Pinpoint the cell where the given text exists, returning its [x, y] midpoint coordinate. 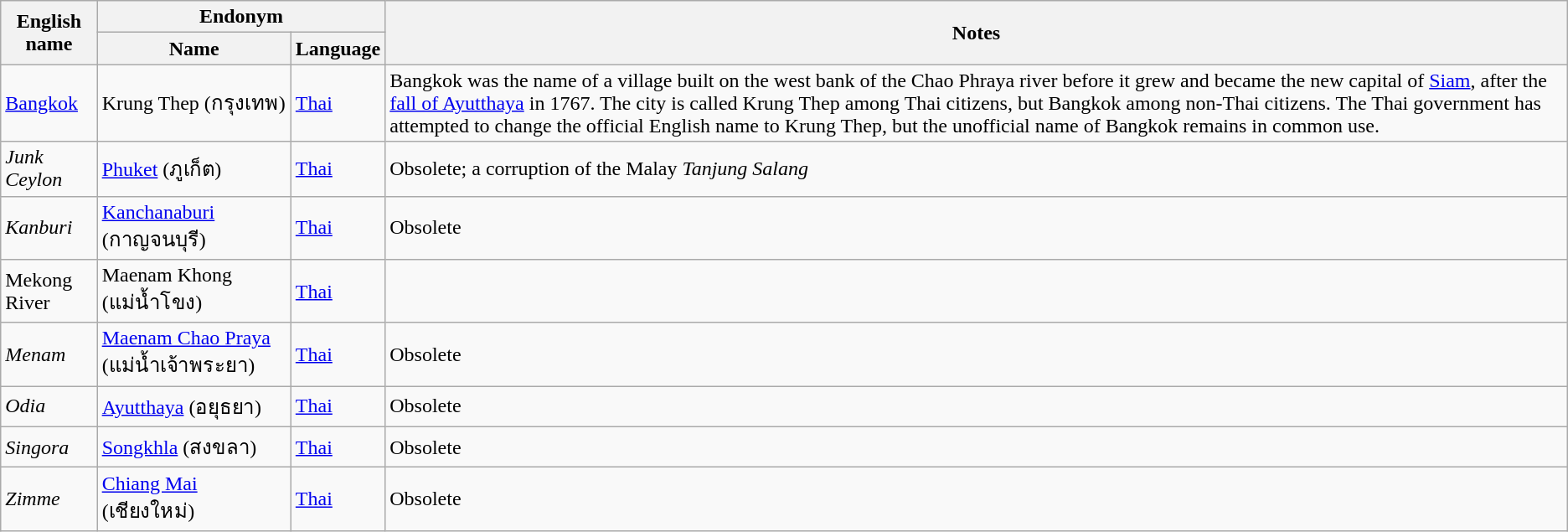
Kanchanaburi (กาญจนบุรี) [194, 228]
Maenam Chao Praya (แม่น้ำเจ้าพระยา) [194, 354]
Mekong River [49, 292]
Songkhla (สงขลา) [194, 447]
Endonym [241, 17]
Junk Ceylon [49, 169]
Name [194, 49]
Kanburi [49, 228]
Maenam Khong (แม่น้ำโขง) [194, 292]
Ayutthaya (อยุธยา) [194, 407]
Chiang Mai (เชียงใหม่) [194, 499]
Language [338, 49]
Zimme [49, 499]
Phuket (ภูเก็ต) [194, 169]
Notes [977, 33]
Bangkok [49, 103]
Krung Thep (กรุงเทพ) [194, 103]
Odia [49, 407]
Menam [49, 354]
Obsolete; a corruption of the Malay Tanjung Salang [977, 169]
Singora [49, 447]
English name [49, 33]
